Return [X, Y] of the center of cell containing provided text 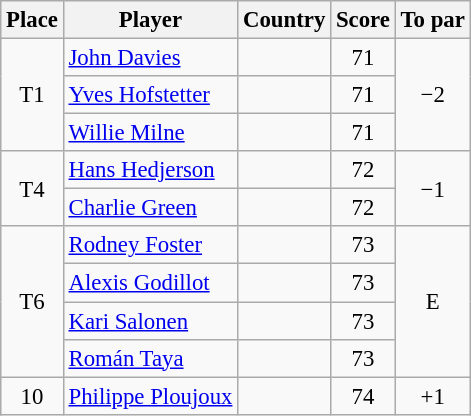
Charlie Green [150, 208]
Place [32, 20]
Score [364, 20]
Yves Hofstetter [150, 95]
Alexis Godillot [150, 283]
To par [432, 20]
−2 [432, 96]
John Davies [150, 58]
Hans Hedjerson [150, 170]
Willie Milne [150, 133]
+1 [432, 396]
T6 [32, 301]
Player [150, 20]
T1 [32, 96]
−1 [432, 188]
E [432, 301]
74 [364, 396]
T4 [32, 188]
10 [32, 396]
Román Taya [150, 358]
Philippe Ploujoux [150, 396]
Country [284, 20]
Kari Salonen [150, 321]
Rodney Foster [150, 245]
